Find where the given text appears and provide that cell's center as (X, Y) coordinate. 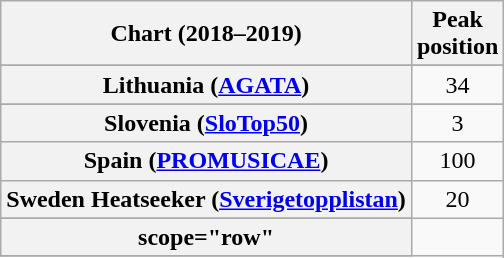
Peak position (457, 34)
34 (457, 85)
3 (457, 123)
Lithuania (AGATA) (206, 85)
Spain (PROMUSICAE) (206, 161)
20 (457, 199)
Sweden Heatseeker (Sverigetopplistan) (206, 199)
scope="row" (206, 237)
Chart (2018–2019) (206, 34)
Slovenia (SloTop50) (206, 123)
100 (457, 161)
